Pinpoint the cell where the given text exists, returning its (x, y) midpoint coordinate. 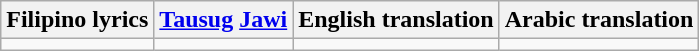
English translation (396, 20)
Arabic translation (599, 20)
Filipino lyrics (78, 20)
Tausug Jawi (224, 20)
